Provide the (X, Y) coordinate of the cell's center where the given text is located.  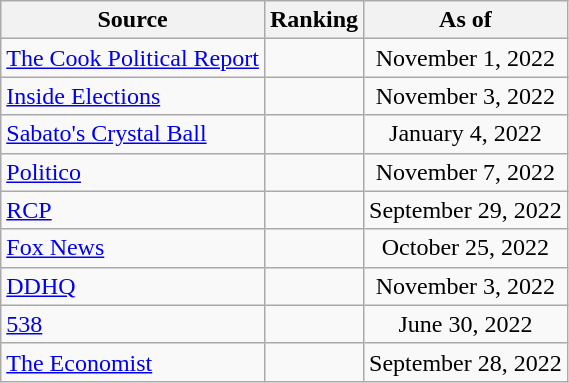
June 30, 2022 (466, 324)
Politico (133, 172)
538 (133, 324)
September 29, 2022 (466, 210)
Source (133, 20)
November 7, 2022 (466, 172)
The Economist (133, 362)
October 25, 2022 (466, 248)
September 28, 2022 (466, 362)
January 4, 2022 (466, 134)
November 1, 2022 (466, 58)
The Cook Political Report (133, 58)
RCP (133, 210)
Inside Elections (133, 96)
Sabato's Crystal Ball (133, 134)
DDHQ (133, 286)
Fox News (133, 248)
As of (466, 20)
Ranking (314, 20)
